Find where the given text appears and provide that cell's center as (x, y) coordinate. 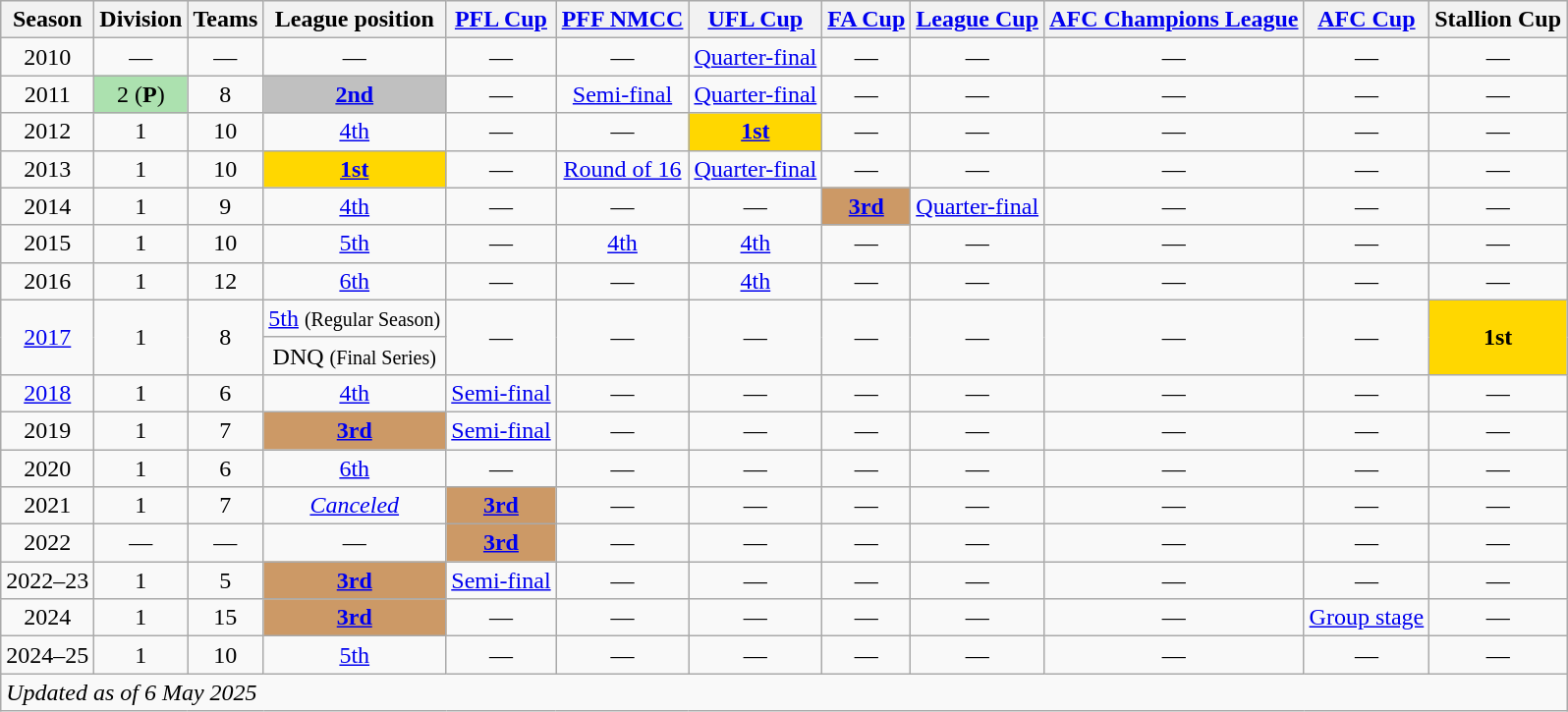
2022–23 (47, 580)
DNQ (Final Series) (355, 356)
5 (226, 580)
Teams (226, 20)
2015 (47, 244)
UFL Cup (756, 20)
Division (141, 20)
2021 (47, 506)
Group stage (1367, 618)
Canceled (355, 506)
2013 (47, 169)
PFF NMCC (623, 20)
2020 (47, 468)
League position (355, 20)
Updated as of 6 May 2025 (784, 692)
2022 (47, 543)
2012 (47, 132)
PFL Cup (501, 20)
Stallion Cup (1498, 20)
2011 (47, 94)
2 (P) (141, 94)
FA Cup (867, 20)
AFC Cup (1367, 20)
5th (Regular Season) (355, 318)
2024 (47, 618)
2010 (47, 57)
Season (47, 20)
9 (226, 206)
2019 (47, 430)
2014 (47, 206)
12 (226, 281)
15 (226, 618)
Round of 16 (623, 169)
2017 (47, 337)
2016 (47, 281)
2018 (47, 393)
AFC Champions League (1174, 20)
2024–25 (47, 655)
League Cup (978, 20)
2nd (355, 94)
